Identify which cell holds the provided text, then report its (X, Y) central coordinate. 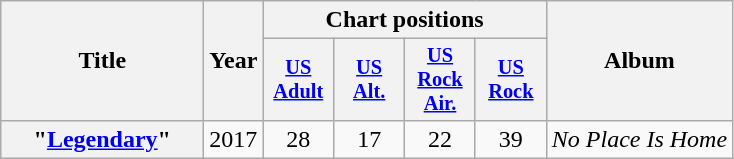
2017 (234, 139)
"Legendary" (102, 139)
USAdult (298, 80)
Title (102, 61)
Chart positions (404, 20)
22 (440, 139)
28 (298, 139)
Year (234, 61)
39 (510, 139)
USRock (510, 80)
Album (639, 61)
17 (370, 139)
USAlt. (370, 80)
No Place Is Home (639, 139)
USRockAir. (440, 80)
